Extract the (x, y) coordinate from the center of the cell holding the provided text.  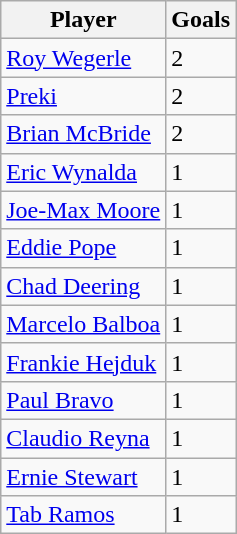
Paul Bravo (84, 400)
Frankie Hejduk (84, 362)
Roy Wegerle (84, 58)
Claudio Reyna (84, 438)
Chad Deering (84, 286)
Eddie Pope (84, 248)
Joe-Max Moore (84, 210)
Goals (201, 20)
Tab Ramos (84, 515)
Ernie Stewart (84, 477)
Brian McBride (84, 134)
Player (84, 20)
Preki (84, 96)
Marcelo Balboa (84, 324)
Eric Wynalda (84, 172)
